Find where the given text appears and provide that cell's center as [X, Y] coordinate. 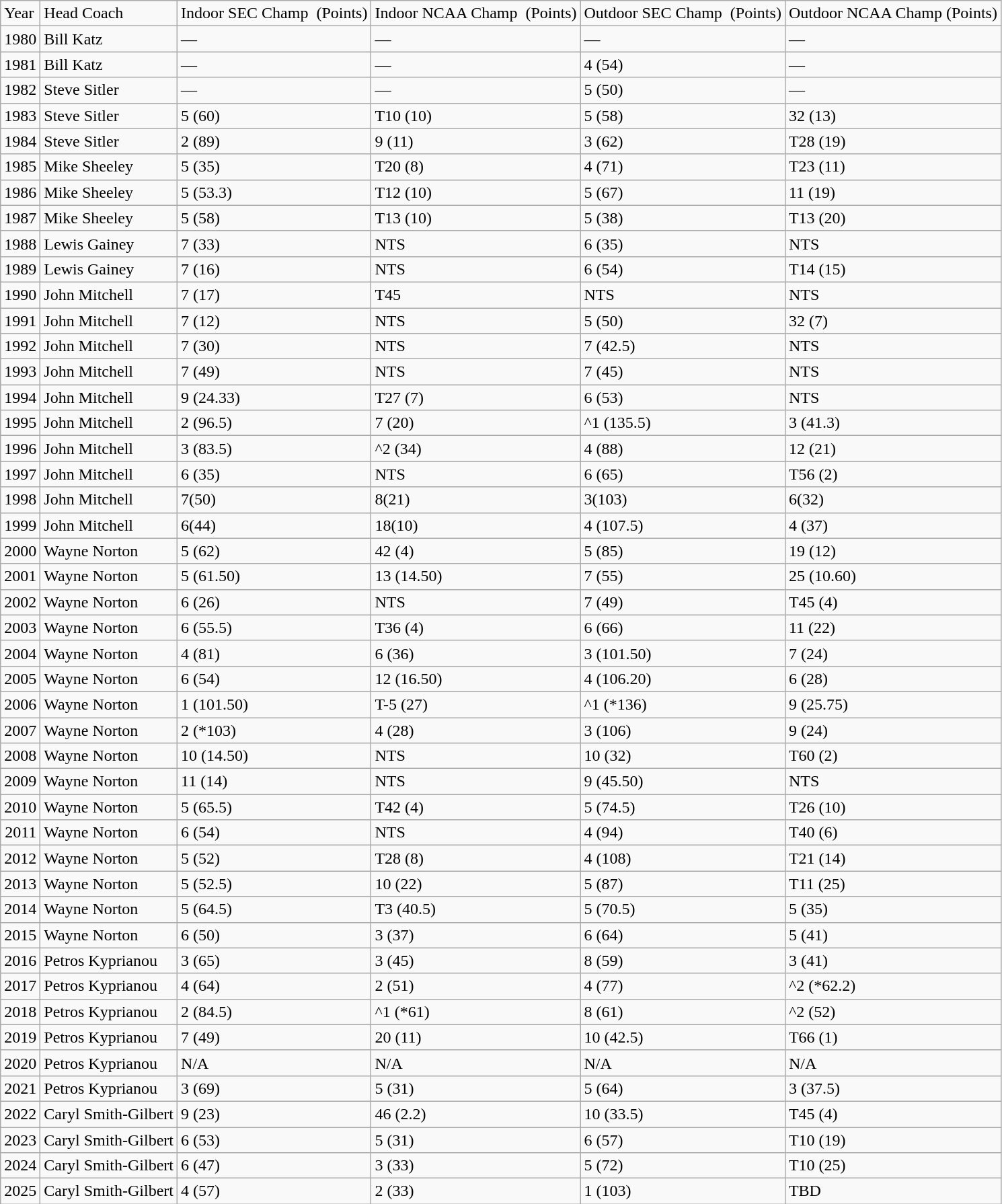
^2 (52) [893, 1012]
42 (4) [476, 551]
6 (55.5) [274, 628]
1 (103) [683, 1191]
5 (64) [683, 1088]
1997 [20, 474]
T26 (10) [893, 807]
4 (57) [274, 1191]
2019 [20, 1037]
5 (67) [683, 192]
T14 (15) [893, 269]
T13 (20) [893, 218]
2 (89) [274, 141]
4 (54) [683, 65]
32 (7) [893, 321]
2015 [20, 935]
12 (21) [893, 449]
T11 (25) [893, 884]
T27 (7) [476, 398]
T56 (2) [893, 474]
3 (62) [683, 141]
7 (12) [274, 321]
1993 [20, 372]
2000 [20, 551]
1981 [20, 65]
32 (13) [893, 116]
2011 [20, 833]
T21 (14) [893, 858]
1999 [20, 525]
4 (77) [683, 986]
T10 (19) [893, 1140]
1985 [20, 167]
1996 [20, 449]
3 (33) [476, 1166]
1982 [20, 90]
Indoor NCAA Champ (Points) [476, 13]
2 (51) [476, 986]
5 (65.5) [274, 807]
7 (45) [683, 372]
4 (106.20) [683, 679]
^1 (135.5) [683, 423]
11 (22) [893, 628]
T-5 (27) [476, 704]
3 (37) [476, 935]
1995 [20, 423]
1980 [20, 39]
2001 [20, 576]
1986 [20, 192]
2024 [20, 1166]
4 (64) [274, 986]
5 (61.50) [274, 576]
8 (61) [683, 1012]
T60 (2) [893, 756]
1998 [20, 500]
6 (66) [683, 628]
6 (26) [274, 602]
2023 [20, 1140]
3 (41) [893, 961]
18(10) [476, 525]
^1 (*61) [476, 1012]
9 (45.50) [683, 782]
20 (11) [476, 1037]
Outdoor NCAA Champ (Points) [893, 13]
9 (23) [274, 1114]
9 (11) [476, 141]
6(44) [274, 525]
4 (108) [683, 858]
5 (38) [683, 218]
2005 [20, 679]
^2 (34) [476, 449]
3 (65) [274, 961]
3 (83.5) [274, 449]
6 (50) [274, 935]
2 (84.5) [274, 1012]
T36 (4) [476, 628]
TBD [893, 1191]
2002 [20, 602]
6(32) [893, 500]
T10 (10) [476, 116]
2020 [20, 1063]
4 (88) [683, 449]
7 (55) [683, 576]
4 (37) [893, 525]
1994 [20, 398]
Indoor SEC Champ (Points) [274, 13]
2008 [20, 756]
1990 [20, 295]
5 (87) [683, 884]
3 (37.5) [893, 1088]
T10 (25) [893, 1166]
5 (53.3) [274, 192]
2009 [20, 782]
10 (22) [476, 884]
1984 [20, 141]
1989 [20, 269]
Outdoor SEC Champ (Points) [683, 13]
T28 (8) [476, 858]
T40 (6) [893, 833]
7 (24) [893, 653]
11 (19) [893, 192]
2025 [20, 1191]
1992 [20, 346]
2 (33) [476, 1191]
9 (24) [893, 730]
5 (72) [683, 1166]
9 (24.33) [274, 398]
6 (36) [476, 653]
6 (28) [893, 679]
5 (85) [683, 551]
T13 (10) [476, 218]
4 (94) [683, 833]
3 (101.50) [683, 653]
3 (41.3) [893, 423]
5 (52.5) [274, 884]
6 (65) [683, 474]
13 (14.50) [476, 576]
T45 [476, 295]
6 (64) [683, 935]
7 (42.5) [683, 346]
4 (28) [476, 730]
T12 (10) [476, 192]
3 (45) [476, 961]
T28 (19) [893, 141]
4 (71) [683, 167]
11 (14) [274, 782]
6 (47) [274, 1166]
2010 [20, 807]
8 (59) [683, 961]
T42 (4) [476, 807]
4 (81) [274, 653]
^2 (*62.2) [893, 986]
4 (107.5) [683, 525]
2 (96.5) [274, 423]
1987 [20, 218]
2003 [20, 628]
7(50) [274, 500]
6 (57) [683, 1140]
2017 [20, 986]
2014 [20, 909]
10 (42.5) [683, 1037]
3 (69) [274, 1088]
2022 [20, 1114]
2012 [20, 858]
^1 (*136) [683, 704]
2018 [20, 1012]
7 (17) [274, 295]
9 (25.75) [893, 704]
T23 (11) [893, 167]
1 (101.50) [274, 704]
5 (41) [893, 935]
8(21) [476, 500]
10 (32) [683, 756]
3 (106) [683, 730]
10 (33.5) [683, 1114]
25 (10.60) [893, 576]
7 (16) [274, 269]
1988 [20, 243]
7 (33) [274, 243]
19 (12) [893, 551]
12 (16.50) [476, 679]
2006 [20, 704]
5 (64.5) [274, 909]
5 (62) [274, 551]
Year [20, 13]
3(103) [683, 500]
2016 [20, 961]
46 (2.2) [476, 1114]
1991 [20, 321]
T20 (8) [476, 167]
10 (14.50) [274, 756]
5 (52) [274, 858]
7 (30) [274, 346]
5 (74.5) [683, 807]
1983 [20, 116]
5 (60) [274, 116]
Head Coach [109, 13]
2007 [20, 730]
5 (70.5) [683, 909]
T66 (1) [893, 1037]
7 (20) [476, 423]
T3 (40.5) [476, 909]
2004 [20, 653]
2013 [20, 884]
2021 [20, 1088]
2 (*103) [274, 730]
